Scan for the cell matching the given text and deliver its (x, y) coordinate at center. 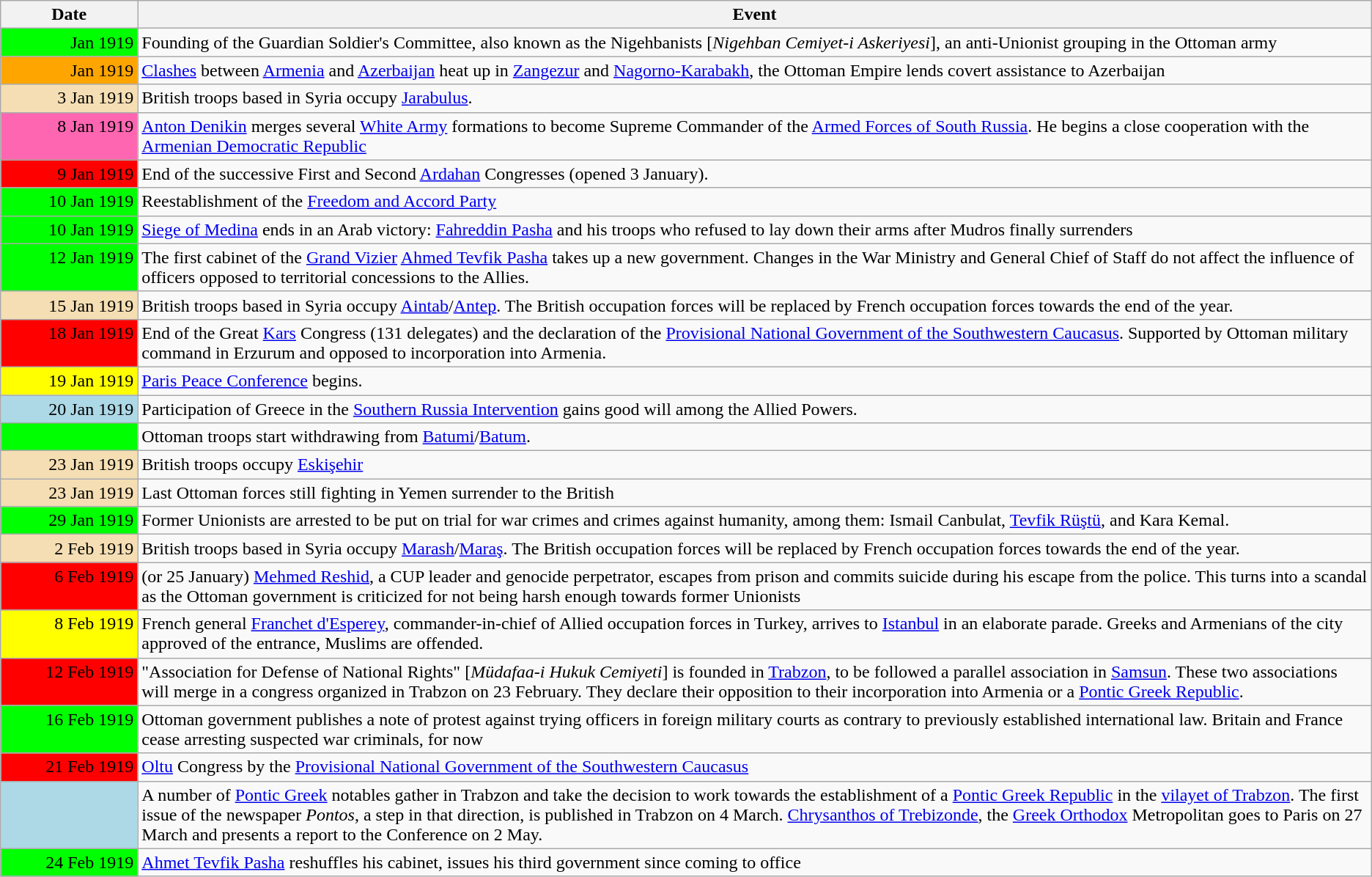
20 Jan 1919 (69, 408)
Clashes between Armenia and Azerbaijan heat up in Zangezur and Nagorno-Karabakh, the Ottoman Empire lends covert assistance to Azerbaijan (755, 70)
29 Jan 1919 (69, 521)
19 Jan 1919 (69, 381)
16 Feb 1919 (69, 729)
21 Feb 1919 (69, 767)
12 Feb 1919 (69, 682)
8 Feb 1919 (69, 634)
Last Ottoman forces still fighting in Yemen surrender to the British (755, 493)
8 Jan 1919 (69, 136)
Paris Peace Conference begins. (755, 381)
12 Jan 1919 (69, 267)
2 Feb 1919 (69, 548)
British troops occupy Eskişehir (755, 465)
End of the successive First and Second Ardahan Congresses (opened 3 January). (755, 174)
24 Feb 1919 (69, 862)
3 Jan 1919 (69, 98)
Reestablishment of the Freedom and Accord Party (755, 202)
British troops based in Syria occupy Jarabulus. (755, 98)
Date (69, 15)
Event (755, 15)
18 Jan 1919 (69, 343)
Participation of Greece in the Southern Russia Intervention gains good will among the Allied Powers. (755, 408)
Oltu Congress by the Provisional National Government of the Southwestern Caucasus (755, 767)
9 Jan 1919 (69, 174)
6 Feb 1919 (69, 587)
Ahmet Tevfik Pasha reshuffles his cabinet, issues his third government since coming to office (755, 862)
15 Jan 1919 (69, 305)
Siege of Medina ends in an Arab victory: Fahreddin Pasha and his troops who refused to lay down their arms after Mudros finally surrenders (755, 230)
Ottoman troops start withdrawing from Batumi/Batum. (755, 437)
